For the text-containing cell, return its midpoint in [X, Y] coordinate format. 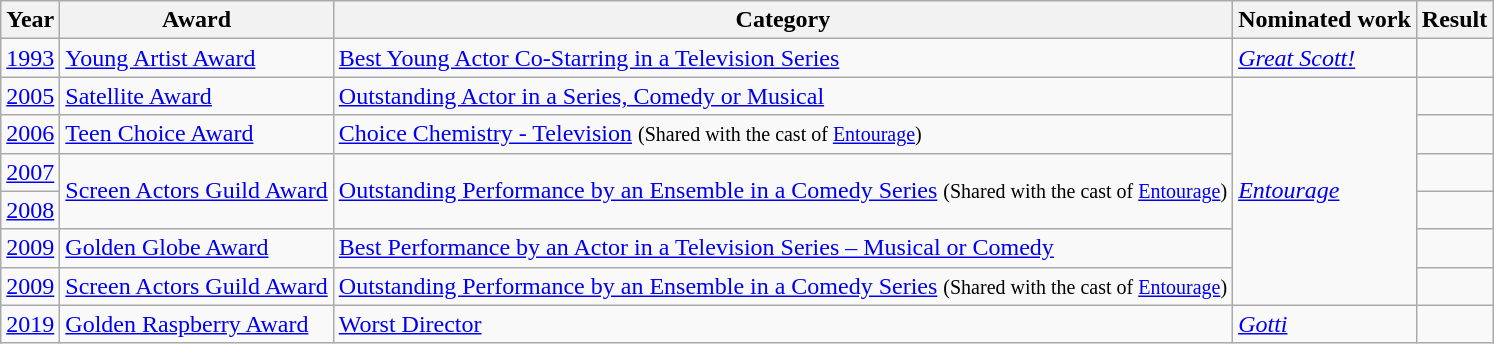
Best Young Actor Co-Starring in a Television Series [782, 58]
Satellite Award [196, 96]
2005 [30, 96]
Gotti [1325, 324]
Result [1454, 20]
Worst Director [782, 324]
Great Scott! [1325, 58]
Outstanding Actor in a Series, Comedy or Musical [782, 96]
Best Performance by an Actor in a Television Series – Musical or Comedy [782, 248]
2007 [30, 172]
Golden Raspberry Award [196, 324]
2019 [30, 324]
Entourage [1325, 191]
Teen Choice Award [196, 134]
2008 [30, 210]
Category [782, 20]
Year [30, 20]
Golden Globe Award [196, 248]
1993 [30, 58]
Choice Chemistry - Television (Shared with the cast of Entourage) [782, 134]
Nominated work [1325, 20]
2006 [30, 134]
Young Artist Award [196, 58]
Award [196, 20]
